Pinpoint the cell where the given text exists, returning its (X, Y) midpoint coordinate. 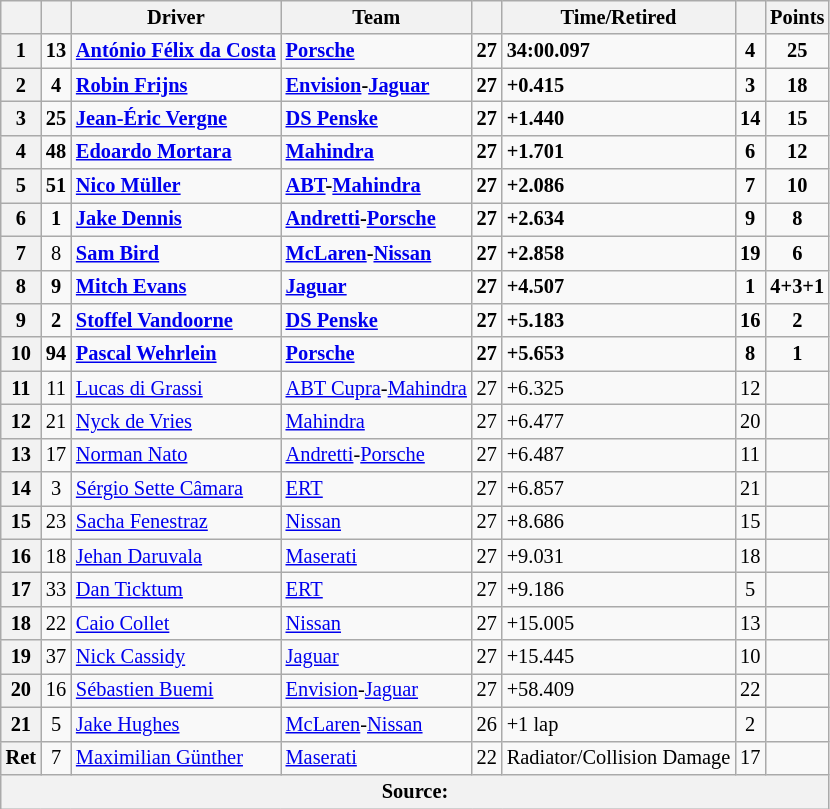
Sam Bird (176, 253)
34:00.097 (618, 51)
+6.477 (618, 421)
+5.183 (618, 320)
Jake Dennis (176, 219)
+9.031 (618, 556)
+5.653 (618, 354)
Sérgio Sette Câmara (176, 489)
+1 lap (618, 724)
+2.086 (618, 186)
Jake Hughes (176, 724)
Source: (416, 791)
Points (797, 17)
+15.445 (618, 657)
+6.325 (618, 388)
33 (56, 589)
Maximilian Günther (176, 758)
51 (56, 186)
Nick Cassidy (176, 657)
Dan Ticktum (176, 589)
48 (56, 152)
ABT Cupra-Mahindra (376, 388)
Nico Müller (176, 186)
+58.409 (618, 690)
94 (56, 354)
+6.487 (618, 455)
+1.701 (618, 152)
Robin Frijns (176, 85)
Jehan Daruvala (176, 556)
4+3+1 (797, 287)
Sacha Fenestraz (176, 522)
ABT-Mahindra (376, 186)
Caio Collet (176, 623)
+1.440 (618, 118)
+4.507 (618, 287)
Mitch Evans (176, 287)
Norman Nato (176, 455)
Time/Retired (618, 17)
+2.634 (618, 219)
Ret (21, 758)
+9.186 (618, 589)
Team (376, 17)
Jean-Éric Vergne (176, 118)
Driver (176, 17)
António Félix da Costa (176, 51)
Stoffel Vandoorne (176, 320)
+2.858 (618, 253)
+8.686 (618, 522)
26 (487, 724)
Lucas di Grassi (176, 388)
37 (56, 657)
+6.857 (618, 489)
Edoardo Mortara (176, 152)
Sébastien Buemi (176, 690)
+15.005 (618, 623)
23 (56, 522)
Radiator/Collision Damage (618, 758)
Nyck de Vries (176, 421)
+0.415 (618, 85)
Pascal Wehrlein (176, 354)
